Search for the cell housing the specified text and yield its [x, y] center coordinate. 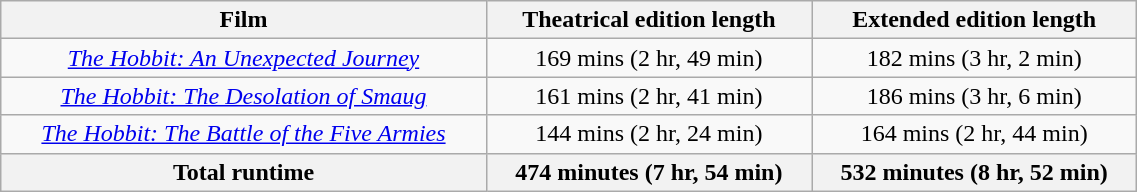
144 mins (2 hr, 24 min) [648, 134]
474 minutes (7 hr, 54 min) [648, 172]
164 mins (2 hr, 44 min) [974, 134]
161 mins (2 hr, 41 min) [648, 96]
Theatrical edition length [648, 20]
169 mins (2 hr, 49 min) [648, 58]
186 mins (3 hr, 6 min) [974, 96]
The Hobbit: An Unexpected Journey [244, 58]
Total runtime [244, 172]
The Hobbit: The Battle of the Five Armies [244, 134]
532 minutes (8 hr, 52 min) [974, 172]
Extended edition length [974, 20]
182 mins (3 hr, 2 min) [974, 58]
Film [244, 20]
The Hobbit: The Desolation of Smaug [244, 96]
